Pinpoint the cell where the given text exists, returning its (x, y) midpoint coordinate. 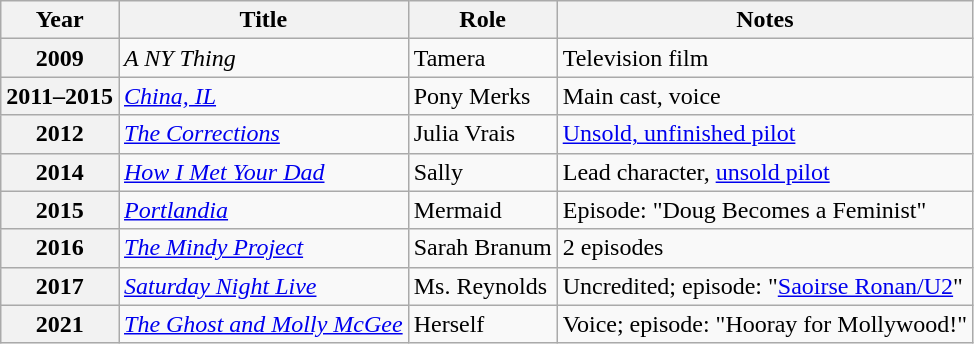
Lead character, unsold pilot (764, 172)
Year (60, 20)
Tamera (482, 58)
Unsold, unfinished pilot (764, 134)
Uncredited; episode: "Saoirse Ronan/U2" (764, 286)
Herself (482, 324)
The Ghost and Molly McGee (263, 324)
Pony Merks (482, 96)
Voice; episode: "Hooray for Mollywood!" (764, 324)
Main cast, voice (764, 96)
Julia Vrais (482, 134)
Title (263, 20)
Mermaid (482, 210)
Notes (764, 20)
2015 (60, 210)
2009 (60, 58)
The Corrections (263, 134)
Ms. Reynolds (482, 286)
Episode: "Doug Becomes a Feminist" (764, 210)
Television film (764, 58)
Sally (482, 172)
2021 (60, 324)
Saturday Night Live (263, 286)
The Mindy Project (263, 248)
2 episodes (764, 248)
Role (482, 20)
2016 (60, 248)
A NY Thing (263, 58)
China, IL (263, 96)
Sarah Branum (482, 248)
2012 (60, 134)
Portlandia (263, 210)
2011–2015 (60, 96)
2017 (60, 286)
2014 (60, 172)
How I Met Your Dad (263, 172)
